Output the (X, Y) coordinate of the center of the cell containing the given text.  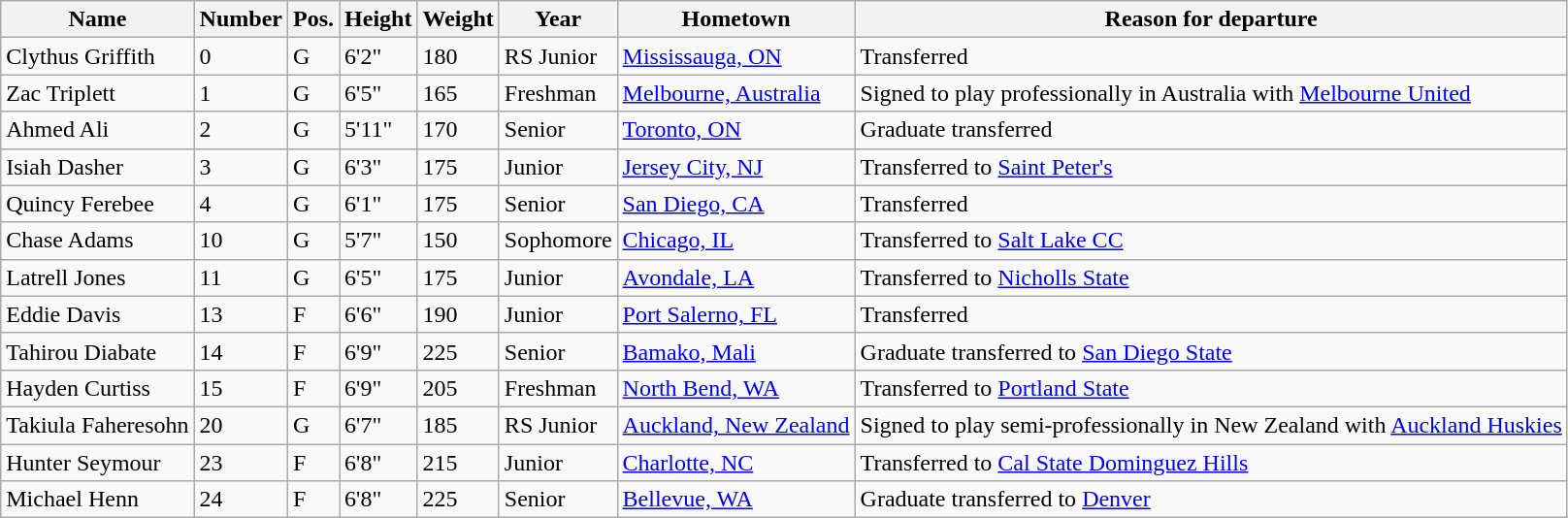
Signed to play professionally in Australia with Melbourne United (1211, 93)
Pos. (312, 19)
Mississauga, ON (735, 56)
San Diego, CA (735, 204)
Sophomore (558, 241)
15 (241, 388)
23 (241, 463)
Graduate transferred (1211, 130)
Clythus Griffith (97, 56)
Hayden Curtiss (97, 388)
4 (241, 204)
11 (241, 277)
Toronto, ON (735, 130)
Auckland, New Zealand (735, 425)
Number (241, 19)
Transferred to Portland State (1211, 388)
2 (241, 130)
6'2" (378, 56)
North Bend, WA (735, 388)
Transferred to Nicholls State (1211, 277)
24 (241, 500)
Bellevue, WA (735, 500)
0 (241, 56)
Bamako, Mali (735, 351)
Graduate transferred to Denver (1211, 500)
Reason for departure (1211, 19)
6'3" (378, 167)
Tahirou Diabate (97, 351)
Latrell Jones (97, 277)
Quincy Ferebee (97, 204)
Hunter Seymour (97, 463)
6'7" (378, 425)
1 (241, 93)
Height (378, 19)
Year (558, 19)
13 (241, 314)
190 (458, 314)
Ahmed Ali (97, 130)
Port Salerno, FL (735, 314)
Charlotte, NC (735, 463)
Transferred to Salt Lake CC (1211, 241)
3 (241, 167)
165 (458, 93)
Michael Henn (97, 500)
Signed to play semi-professionally in New Zealand with Auckland Huskies (1211, 425)
Takiula Faheresohn (97, 425)
Transferred to Saint Peter's (1211, 167)
215 (458, 463)
Eddie Davis (97, 314)
Name (97, 19)
Weight (458, 19)
170 (458, 130)
Graduate transferred to San Diego State (1211, 351)
205 (458, 388)
6'6" (378, 314)
180 (458, 56)
20 (241, 425)
5'11" (378, 130)
14 (241, 351)
Zac Triplett (97, 93)
Chase Adams (97, 241)
10 (241, 241)
Isiah Dasher (97, 167)
Transferred to Cal State Dominguez Hills (1211, 463)
185 (458, 425)
6'1" (378, 204)
Chicago, IL (735, 241)
Hometown (735, 19)
Avondale, LA (735, 277)
150 (458, 241)
Melbourne, Australia (735, 93)
5'7" (378, 241)
Jersey City, NJ (735, 167)
